Find where the given text appears and provide that cell's center as [X, Y] coordinate. 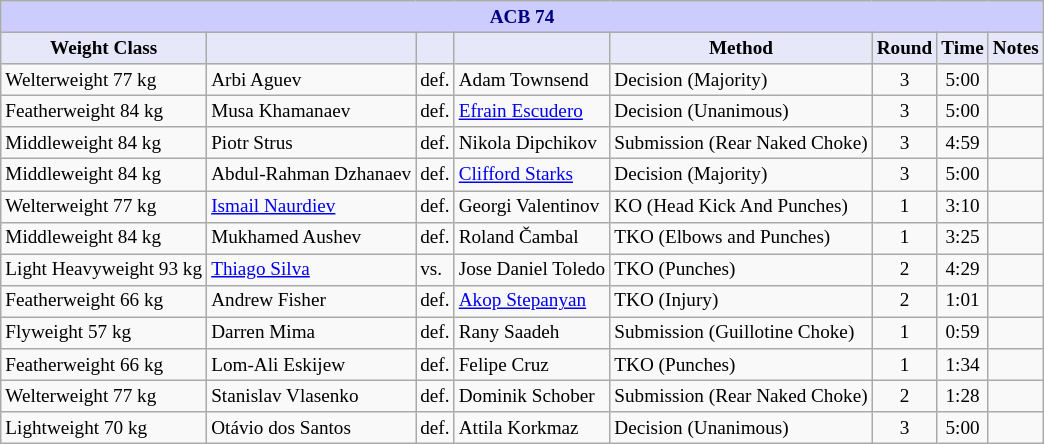
1:28 [962, 396]
Mukhamed Aushev [312, 238]
3:25 [962, 238]
ACB 74 [522, 17]
1:01 [962, 301]
Lightweight 70 kg [104, 428]
Ismail Naurdiev [312, 206]
Georgi Valentinov [532, 206]
Abdul-Rahman Dzhanaev [312, 175]
Felipe Cruz [532, 365]
Nikola Dipchikov [532, 143]
Piotr Strus [312, 143]
Thiago Silva [312, 270]
1:34 [962, 365]
Featherweight 84 kg [104, 111]
Weight Class [104, 48]
Lom-Ali Eskijew [312, 365]
vs. [435, 270]
Rany Saadeh [532, 333]
Time [962, 48]
Dominik Schober [532, 396]
Stanislav Vlasenko [312, 396]
Jose Daniel Toledo [532, 270]
Round [904, 48]
Clifford Starks [532, 175]
TKO (Elbows and Punches) [741, 238]
3:10 [962, 206]
4:29 [962, 270]
Attila Korkmaz [532, 428]
Method [741, 48]
Akop Stepanyan [532, 301]
Flyweight 57 kg [104, 333]
Efrain Escudero [532, 111]
Light Heavyweight 93 kg [104, 270]
Musa Khamanaev [312, 111]
Arbi Aguev [312, 80]
Roland Čambal [532, 238]
4:59 [962, 143]
Andrew Fisher [312, 301]
KO (Head Kick And Punches) [741, 206]
Darren Mima [312, 333]
TKO (Injury) [741, 301]
Adam Townsend [532, 80]
Notes [1016, 48]
Otávio dos Santos [312, 428]
Submission (Guillotine Choke) [741, 333]
0:59 [962, 333]
